Capture the cell that displays the provided text and extract its (x, y) central coordinate. 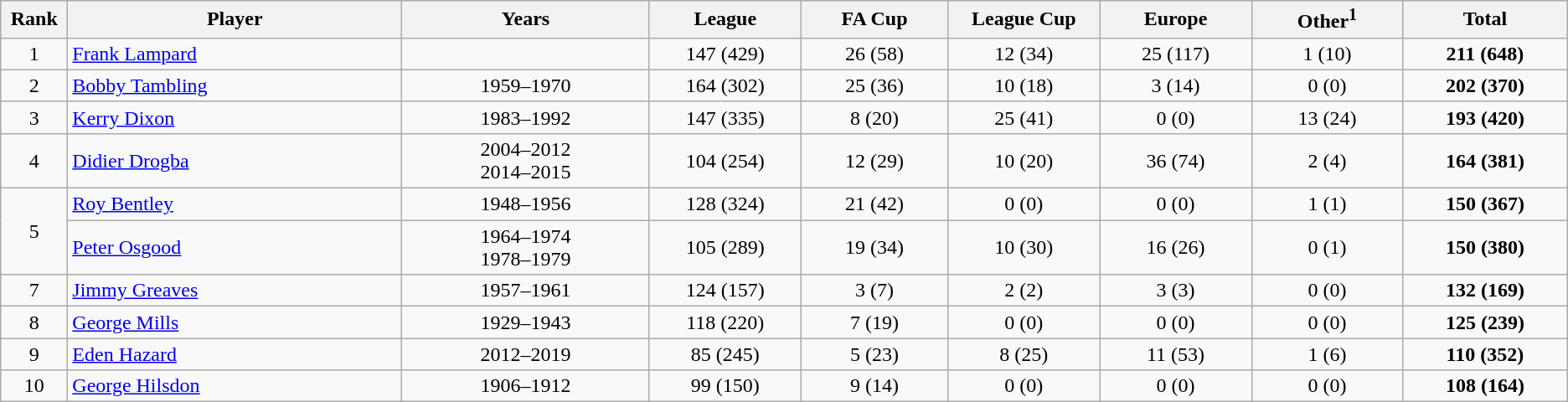
5 (34, 231)
Eden Hazard (235, 354)
150 (380) (1486, 248)
1929–1943 (526, 322)
110 (352) (1486, 354)
164 (381) (1486, 161)
36 (74) (1176, 161)
1 (10) (1327, 54)
FA Cup (874, 20)
8 (34, 322)
132 (169) (1486, 291)
104 (254) (725, 161)
Didier Drogba (235, 161)
Peter Osgood (235, 248)
13 (24) (1327, 117)
Rank (34, 20)
99 (150) (725, 386)
105 (289) (725, 248)
2 (2) (1024, 291)
128 (324) (725, 204)
Frank Lampard (235, 54)
25 (36) (874, 85)
10 (34, 386)
3 (7) (874, 291)
25 (117) (1176, 54)
193 (420) (1486, 117)
12 (34) (1024, 54)
Kerry Dixon (235, 117)
85 (245) (725, 354)
1906–1912 (526, 386)
211 (648) (1486, 54)
164 (302) (725, 85)
9 (14) (874, 386)
150 (367) (1486, 204)
1957–1961 (526, 291)
League (725, 20)
1 (6) (1327, 354)
3 (3) (1176, 291)
11 (53) (1176, 354)
118 (220) (725, 322)
124 (157) (725, 291)
125 (239) (1486, 322)
Bobby Tambling (235, 85)
10 (18) (1024, 85)
Player (235, 20)
1 (34, 54)
108 (164) (1486, 386)
Europe (1176, 20)
2004–20122014–2015 (526, 161)
10 (30) (1024, 248)
George Hilsdon (235, 386)
1948–1956 (526, 204)
16 (26) (1176, 248)
George Mills (235, 322)
19 (34) (874, 248)
5 (23) (874, 354)
1959–1970 (526, 85)
26 (58) (874, 54)
Roy Bentley (235, 204)
7 (34, 291)
3 (14) (1176, 85)
7 (19) (874, 322)
0 (1) (1327, 248)
1964–19741978–1979 (526, 248)
1983–1992 (526, 117)
9 (34, 354)
202 (370) (1486, 85)
1 (1) (1327, 204)
3 (34, 117)
2 (34, 85)
8 (25) (1024, 354)
4 (34, 161)
Years (526, 20)
21 (42) (874, 204)
25 (41) (1024, 117)
147 (429) (725, 54)
12 (29) (874, 161)
147 (335) (725, 117)
Other1 (1327, 20)
League Cup (1024, 20)
Total (1486, 20)
8 (20) (874, 117)
2012–2019 (526, 354)
Jimmy Greaves (235, 291)
2 (4) (1327, 161)
10 (20) (1024, 161)
